Detect which cell encompasses the target text, then output its (X, Y) center coordinate. 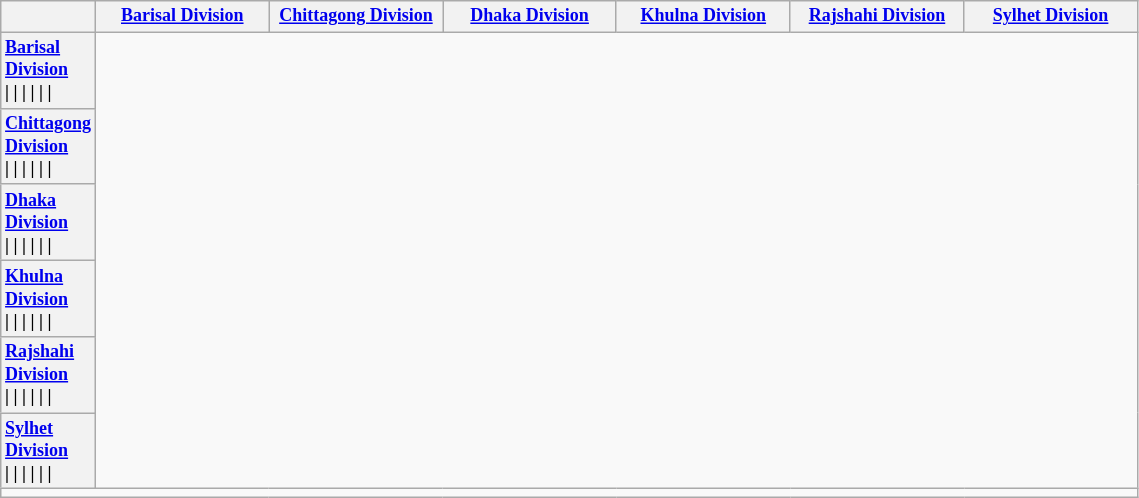
Barisal Division| | | | | | (48, 70)
Rajshahi Division (877, 16)
Chittagong Division| | | | | | (48, 146)
Sylhet Division (1051, 16)
Sylhet Division| | | | | | (48, 451)
Barisal Division (182, 16)
Khulna Division| | | | | | (48, 298)
Rajshahi Division| | | | | | (48, 375)
Dhaka Division (530, 16)
Chittagong Division (356, 16)
Khulna Division (703, 16)
Dhaka Division| | | | | | (48, 222)
